Return (X, Y) of the center of cell containing provided text 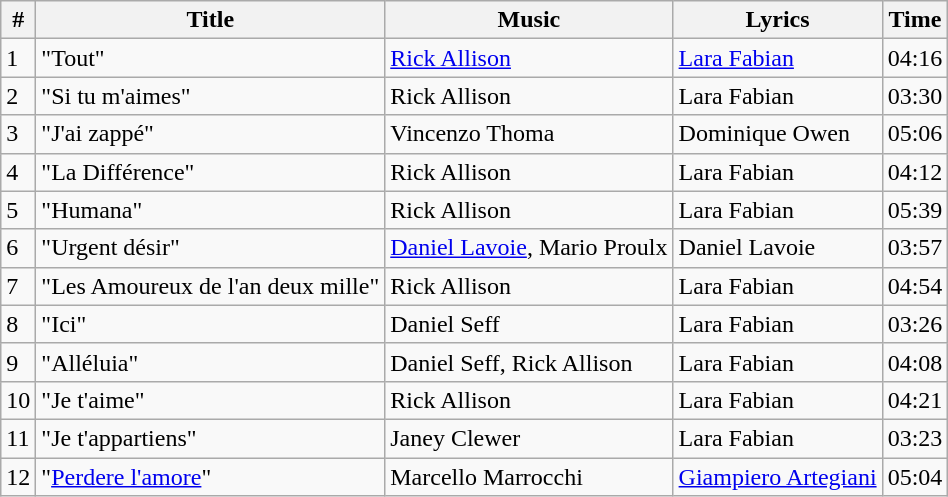
03:57 (915, 248)
"Si tu m'aimes" (210, 96)
Music (529, 20)
04:54 (915, 286)
3 (18, 134)
"Je t'appartiens" (210, 438)
Lyrics (778, 20)
Daniel Seff (529, 324)
04:12 (915, 172)
# (18, 20)
Giampiero Artegiani (778, 477)
04:16 (915, 58)
Dominique Owen (778, 134)
03:23 (915, 438)
11 (18, 438)
04:21 (915, 400)
4 (18, 172)
"Tout" (210, 58)
9 (18, 362)
"La Différence" (210, 172)
5 (18, 210)
"Urgent désir" (210, 248)
2 (18, 96)
"Les Amoureux de l'an deux mille" (210, 286)
8 (18, 324)
Daniel Seff, Rick Allison (529, 362)
10 (18, 400)
04:08 (915, 362)
1 (18, 58)
Daniel Lavoie, Mario Proulx (529, 248)
05:39 (915, 210)
"Ici" (210, 324)
7 (18, 286)
"Humana" (210, 210)
Daniel Lavoie (778, 248)
Title (210, 20)
Vincenzo Thoma (529, 134)
"Alléluia" (210, 362)
Janey Clewer (529, 438)
12 (18, 477)
Marcello Marrocchi (529, 477)
03:30 (915, 96)
05:04 (915, 477)
Time (915, 20)
"Perdere l'amore" (210, 477)
6 (18, 248)
03:26 (915, 324)
05:06 (915, 134)
"J'ai zappé" (210, 134)
"Je t'aime" (210, 400)
